Extract the (x, y) coordinate from the center of the cell holding the provided text.  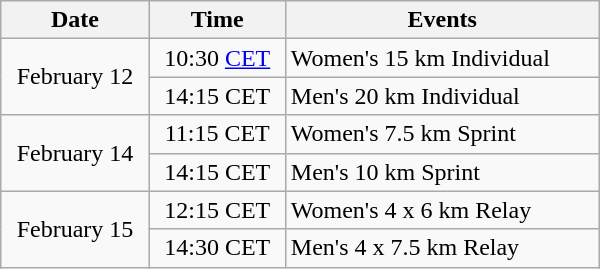
Women's 7.5 km Sprint (442, 134)
Time (217, 20)
11:15 CET (217, 134)
12:15 CET (217, 210)
Date (75, 20)
February 14 (75, 153)
10:30 CET (217, 58)
Events (442, 20)
Men's 10 km Sprint (442, 172)
14:30 CET (217, 248)
February 15 (75, 229)
Women's 15 km Individual (442, 58)
Men's 4 x 7.5 km Relay (442, 248)
Men's 20 km Individual (442, 96)
Women's 4 x 6 km Relay (442, 210)
February 12 (75, 77)
